Extract the [X, Y] coordinate from the center of the cell holding the provided text.  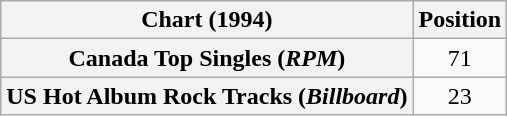
US Hot Album Rock Tracks (Billboard) [207, 96]
Canada Top Singles (RPM) [207, 58]
Position [460, 20]
71 [460, 58]
Chart (1994) [207, 20]
23 [460, 96]
